Return (x, y) of the center of cell containing provided text 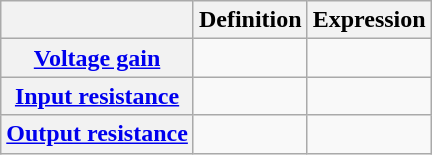
Expression (369, 20)
Voltage gain (98, 58)
Definition (250, 20)
Input resistance (98, 96)
Output resistance (98, 134)
